Capture the cell that displays the provided text and extract its [X, Y] central coordinate. 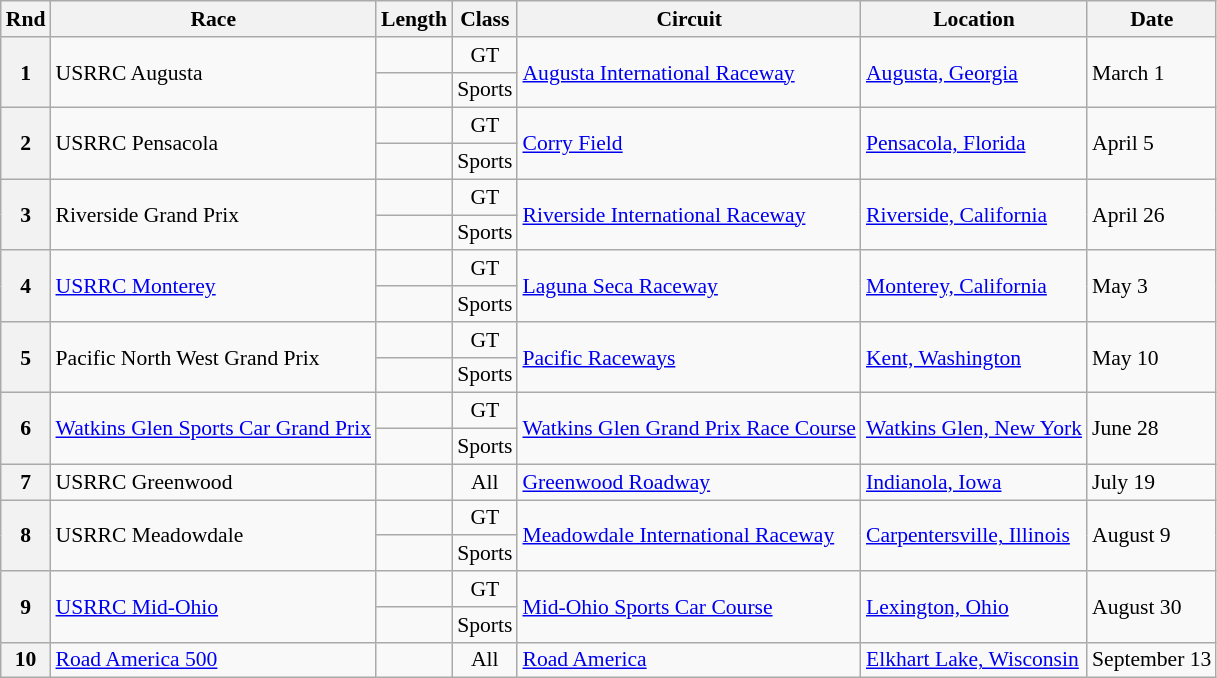
1 [26, 72]
Lexington, Ohio [974, 606]
Pacific North West Grand Prix [213, 358]
Indianola, Iowa [974, 482]
Riverside International Raceway [689, 214]
9 [26, 606]
March 1 [1152, 72]
Pensacola, Florida [974, 144]
Carpentersville, Illinois [974, 536]
5 [26, 358]
3 [26, 214]
Elkhart Lake, Wisconsin [974, 660]
Class [484, 19]
7 [26, 482]
August 30 [1152, 606]
Augusta, Georgia [974, 72]
Watkins Glen, New York [974, 428]
June 28 [1152, 428]
USRRC Monterey [213, 286]
Road America 500 [213, 660]
April 5 [1152, 144]
Greenwood Roadway [689, 482]
May 10 [1152, 358]
2 [26, 144]
Length [414, 19]
Circuit [689, 19]
Location [974, 19]
Riverside, California [974, 214]
May 3 [1152, 286]
USRRC Meadowdale [213, 536]
4 [26, 286]
USRRC Pensacola [213, 144]
Watkins Glen Grand Prix Race Course [689, 428]
Kent, Washington [974, 358]
July 19 [1152, 482]
USRRC Mid-Ohio [213, 606]
Pacific Raceways [689, 358]
Road America [689, 660]
Augusta International Raceway [689, 72]
10 [26, 660]
April 26 [1152, 214]
Meadowdale International Raceway [689, 536]
September 13 [1152, 660]
6 [26, 428]
8 [26, 536]
Corry Field [689, 144]
Watkins Glen Sports Car Grand Prix [213, 428]
USRRC Greenwood [213, 482]
Laguna Seca Raceway [689, 286]
Race [213, 19]
USRRC Augusta [213, 72]
Monterey, California [974, 286]
Rnd [26, 19]
Mid-Ohio Sports Car Course [689, 606]
Riverside Grand Prix [213, 214]
Date [1152, 19]
August 9 [1152, 536]
